Return [X, Y] of the center of cell containing provided text 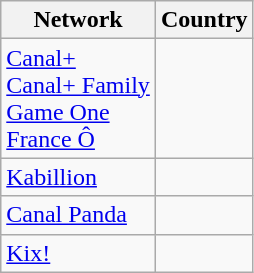
Canal Panda [78, 215]
Canal+Canal+ FamilyGame OneFrance Ô [78, 98]
Kix! [78, 253]
Network [78, 20]
Kabillion [78, 177]
Country [204, 20]
